Output the (X, Y) coordinate of the center of the cell containing the given text.  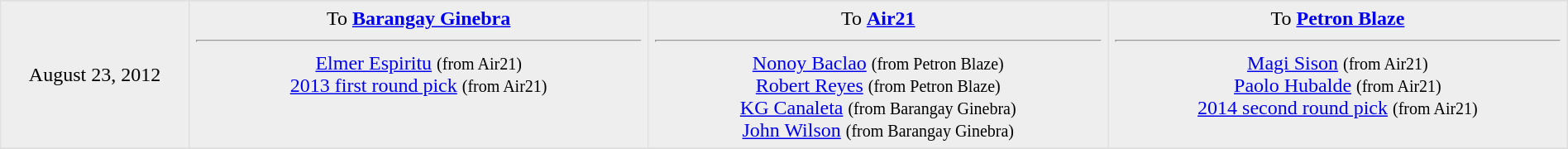
To Petron BlazeMagi Sison (from Air21) Paolo Hubalde (from Air21) 2014 second round pick (from Air21) (1338, 74)
To Air21Nonoy Baclao (from Petron Blaze) Robert Reyes (from Petron Blaze) KG Canaleta (from Barangay Ginebra) John Wilson (from Barangay Ginebra) (878, 74)
To Barangay Ginebra Elmer Espiritu (from Air21) 2013 first round pick (from Air21) (418, 74)
August 23, 2012 (95, 74)
